For the text-containing cell, return its midpoint in [X, Y] coordinate format. 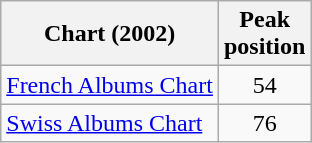
54 [264, 85]
French Albums Chart [110, 85]
Peakposition [264, 34]
76 [264, 123]
Chart (2002) [110, 34]
Swiss Albums Chart [110, 123]
